Locate the cell with the specified text and output its [x, y] center coordinate. 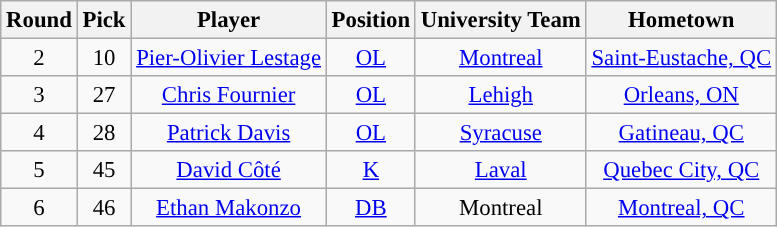
Player [228, 20]
46 [104, 208]
Chris Fournier [228, 95]
Saint-Eustache, QC [681, 58]
David Côté [228, 170]
Pier-Olivier Lestage [228, 58]
Position [370, 20]
Ethan Makonzo [228, 208]
5 [39, 170]
K [370, 170]
4 [39, 133]
Laval [500, 170]
Patrick Davis [228, 133]
Hometown [681, 20]
28 [104, 133]
Montreal, QC [681, 208]
3 [39, 95]
2 [39, 58]
Round [39, 20]
University Team [500, 20]
Pick [104, 20]
45 [104, 170]
Lehigh [500, 95]
DB [370, 208]
Quebec City, QC [681, 170]
Gatineau, QC [681, 133]
Orleans, ON [681, 95]
6 [39, 208]
27 [104, 95]
Syracuse [500, 133]
10 [104, 58]
